Capture the cell that displays the provided text and extract its (x, y) central coordinate. 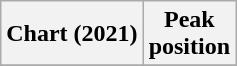
Peakposition (189, 34)
Chart (2021) (72, 34)
